Determine the [x, y] coordinate at the center of the cell enclosing the given text.  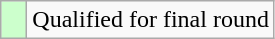
Qualified for final round [151, 20]
